Pinpoint the cell where the given text exists, returning its [x, y] midpoint coordinate. 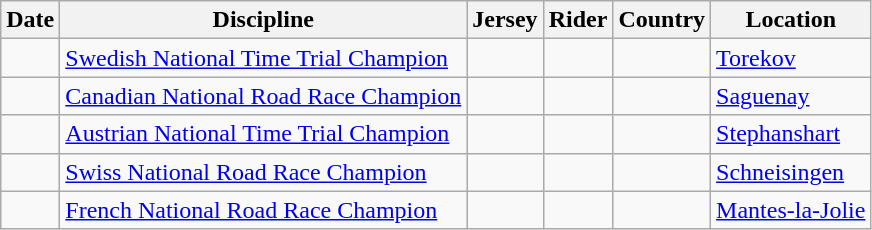
Rider [578, 20]
Country [662, 20]
Date [30, 20]
Schneisingen [791, 172]
Swedish National Time Trial Champion [264, 58]
Torekov [791, 58]
French National Road Race Champion [264, 210]
Austrian National Time Trial Champion [264, 134]
Mantes-la-Jolie [791, 210]
Saguenay [791, 96]
Discipline [264, 20]
Jersey [505, 20]
Location [791, 20]
Swiss National Road Race Champion [264, 172]
Canadian National Road Race Champion [264, 96]
Stephanshart [791, 134]
